Capture the cell that displays the provided text and extract its [X, Y] central coordinate. 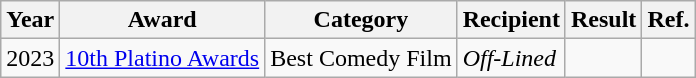
Year [30, 20]
Category [361, 20]
Best Comedy Film [361, 58]
Award [162, 20]
10th Platino Awards [162, 58]
2023 [30, 58]
Recipient [511, 20]
Ref. [668, 20]
Result [603, 20]
Off-Lined [511, 58]
